Return [x, y] of the center of cell containing provided text 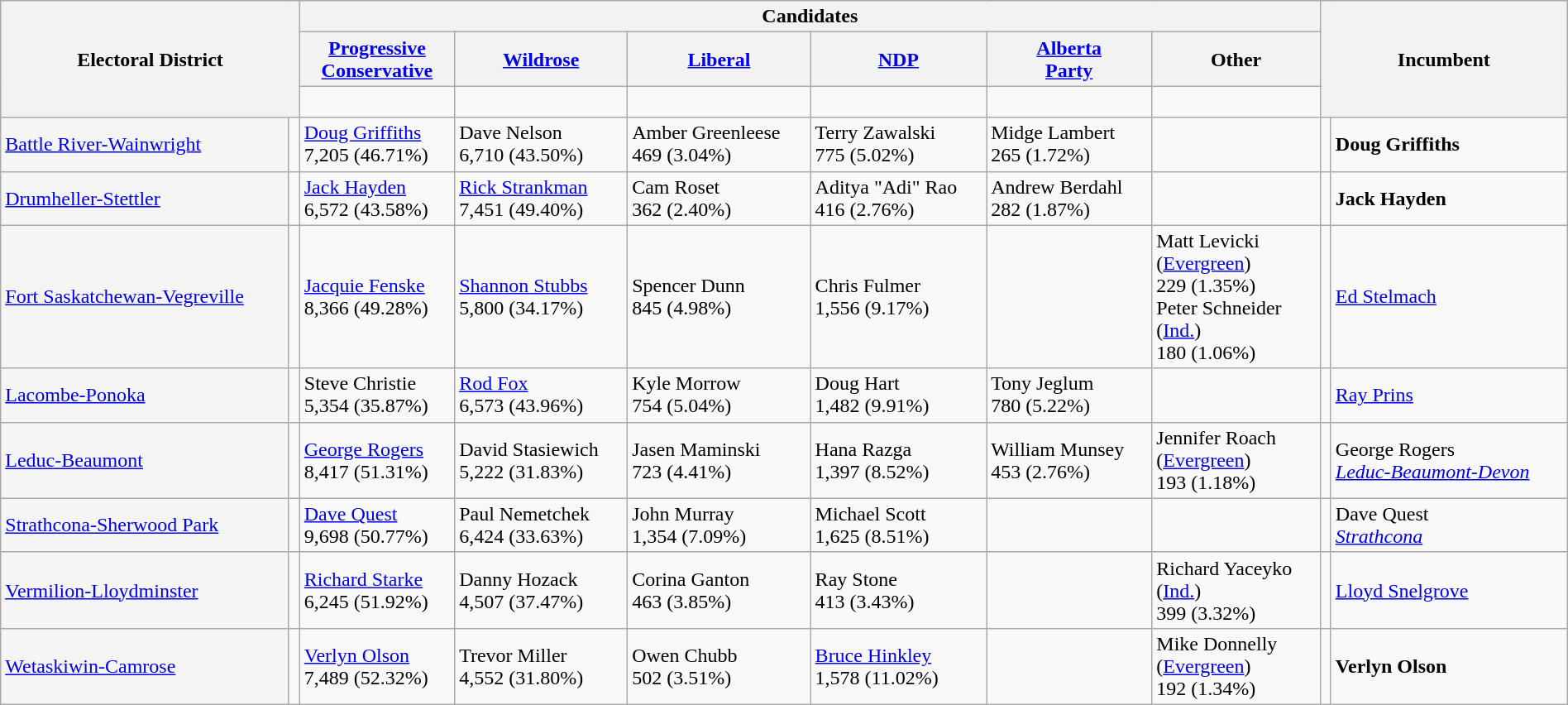
Electoral District [151, 60]
Rod Fox6,573 (43.96%) [541, 396]
Midge Lambert265 (1.72%) [1069, 144]
Liberal [719, 60]
George RogersLeduc-Beaumont-Devon [1449, 460]
Tony Jeglum780 (5.22%) [1069, 396]
Jacquie Fenske8,366 (49.28%) [377, 296]
Hana Razga1,397 (8.52%) [898, 460]
Kyle Morrow754 (5.04%) [719, 396]
Doug Griffiths [1449, 144]
William Munsey453 (2.76%) [1069, 460]
Paul Nemetchek6,424 (33.63%) [541, 525]
Dave QuestStrathcona [1449, 525]
Jack Hayden [1449, 199]
Lacombe-Ponoka [146, 396]
Dave Nelson6,710 (43.50%) [541, 144]
Mike Donnelly(Evergreen)192 (1.34%) [1236, 666]
Leduc-Beaumont [146, 460]
Terry Zawalski775 (5.02%) [898, 144]
Jennifer Roach(Evergreen)193 (1.18%) [1236, 460]
Verlyn Olson [1449, 666]
Wildrose [541, 60]
Dave Quest9,698 (50.77%) [377, 525]
John Murray1,354 (7.09%) [719, 525]
Richard Starke6,245 (51.92%) [377, 590]
Steve Christie5,354 (35.87%) [377, 396]
Incumbent [1444, 60]
Corina Ganton463 (3.85%) [719, 590]
ProgressiveConservative [377, 60]
Ed Stelmach [1449, 296]
Vermilion-Lloydminster [146, 590]
Danny Hozack4,507 (37.47%) [541, 590]
Cam Roset362 (2.40%) [719, 199]
Owen Chubb502 (3.51%) [719, 666]
Spencer Dunn845 (4.98%) [719, 296]
Chris Fulmer1,556 (9.17%) [898, 296]
NDP [898, 60]
Lloyd Snelgrove [1449, 590]
Fort Saskatchewan-Vegreville [146, 296]
Jasen Maminski723 (4.41%) [719, 460]
Verlyn Olson7,489 (52.32%) [377, 666]
Shannon Stubbs5,800 (34.17%) [541, 296]
Ray Prins [1449, 396]
Strathcona-Sherwood Park [146, 525]
Wetaskiwin-Camrose [146, 666]
Drumheller-Stettler [146, 199]
Richard Yaceyko(Ind.)399 (3.32%) [1236, 590]
Candidates [810, 17]
Aditya "Adi" Rao416 (2.76%) [898, 199]
Trevor Miller4,552 (31.80%) [541, 666]
Jack Hayden6,572 (43.58%) [377, 199]
Ray Stone413 (3.43%) [898, 590]
Matt Levicki(Evergreen)229 (1.35%)Peter Schneider(Ind.)180 (1.06%) [1236, 296]
Andrew Berdahl282 (1.87%) [1069, 199]
Doug Hart1,482 (9.91%) [898, 396]
Michael Scott1,625 (8.51%) [898, 525]
Battle River-Wainwright [146, 144]
Amber Greenleese469 (3.04%) [719, 144]
David Stasiewich5,222 (31.83%) [541, 460]
George Rogers8,417 (51.31%) [377, 460]
Bruce Hinkley1,578 (11.02%) [898, 666]
Doug Griffiths7,205 (46.71%) [377, 144]
Rick Strankman7,451 (49.40%) [541, 199]
AlbertaParty [1069, 60]
Other [1236, 60]
